From the cell containing the given text, extract its center point as [X, Y] coordinate. 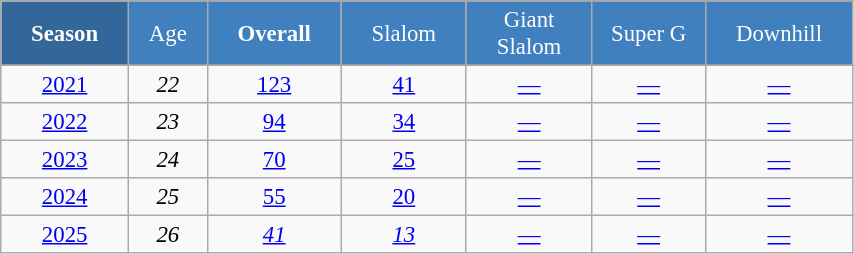
20 [404, 197]
70 [274, 160]
22 [168, 85]
GiantSlalom [528, 34]
2024 [65, 197]
Overall [274, 34]
94 [274, 122]
2022 [65, 122]
Downhill [780, 34]
26 [168, 235]
55 [274, 197]
24 [168, 160]
13 [404, 235]
23 [168, 122]
Slalom [404, 34]
34 [404, 122]
2025 [65, 235]
Super G [649, 34]
2021 [65, 85]
123 [274, 85]
2023 [65, 160]
Age [168, 34]
Season [65, 34]
